Detect which cell encompasses the target text, then output its (X, Y) center coordinate. 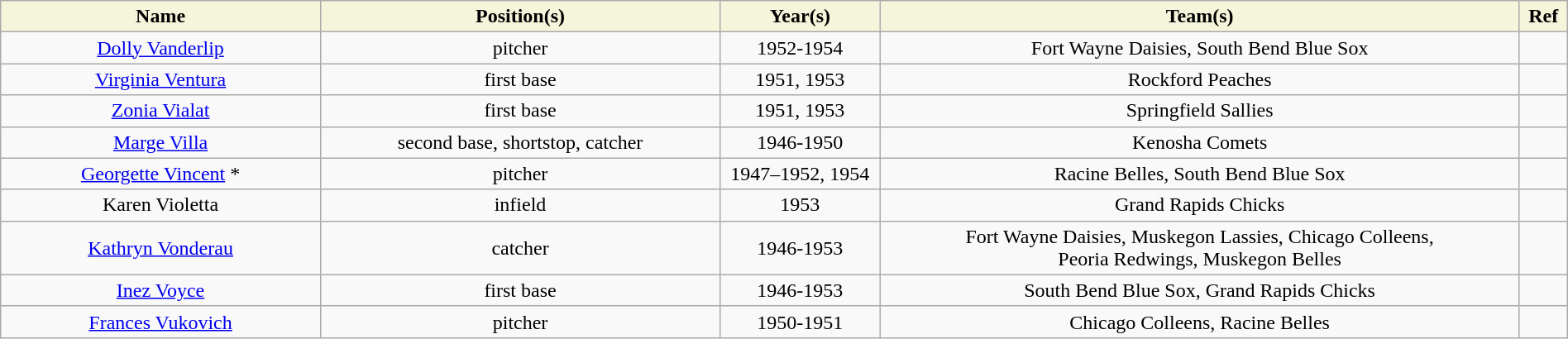
Zonia Vialat (160, 111)
1946-1950 (801, 142)
Fort Wayne Daisies, South Bend Blue Sox (1199, 48)
Georgette Vincent * (160, 174)
Virginia Ventura (160, 79)
Grand Rapids Chicks (1199, 205)
Fort Wayne Daisies, Muskegon Lassies, Chicago Colleens,Peoria Redwings, Muskegon Belles (1199, 248)
catcher (519, 248)
Frances Vukovich (160, 322)
1950-1951 (801, 322)
Ref (1543, 17)
second base, shortstop, catcher (519, 142)
Dolly Vanderlip (160, 48)
infield (519, 205)
Name (160, 17)
Karen Violetta (160, 205)
Team(s) (1199, 17)
Racine Belles, South Bend Blue Sox (1199, 174)
1953 (801, 205)
Marge Villa (160, 142)
Springfield Sallies (1199, 111)
Position(s) (519, 17)
Kenosha Comets (1199, 142)
1947–1952, 1954 (801, 174)
Inez Voyce (160, 290)
Rockford Peaches (1199, 79)
1952-1954 (801, 48)
South Bend Blue Sox, Grand Rapids Chicks (1199, 290)
Chicago Colleens, Racine Belles (1199, 322)
Kathryn Vonderau (160, 248)
Year(s) (801, 17)
